For the text-containing cell, return its midpoint in (x, y) coordinate format. 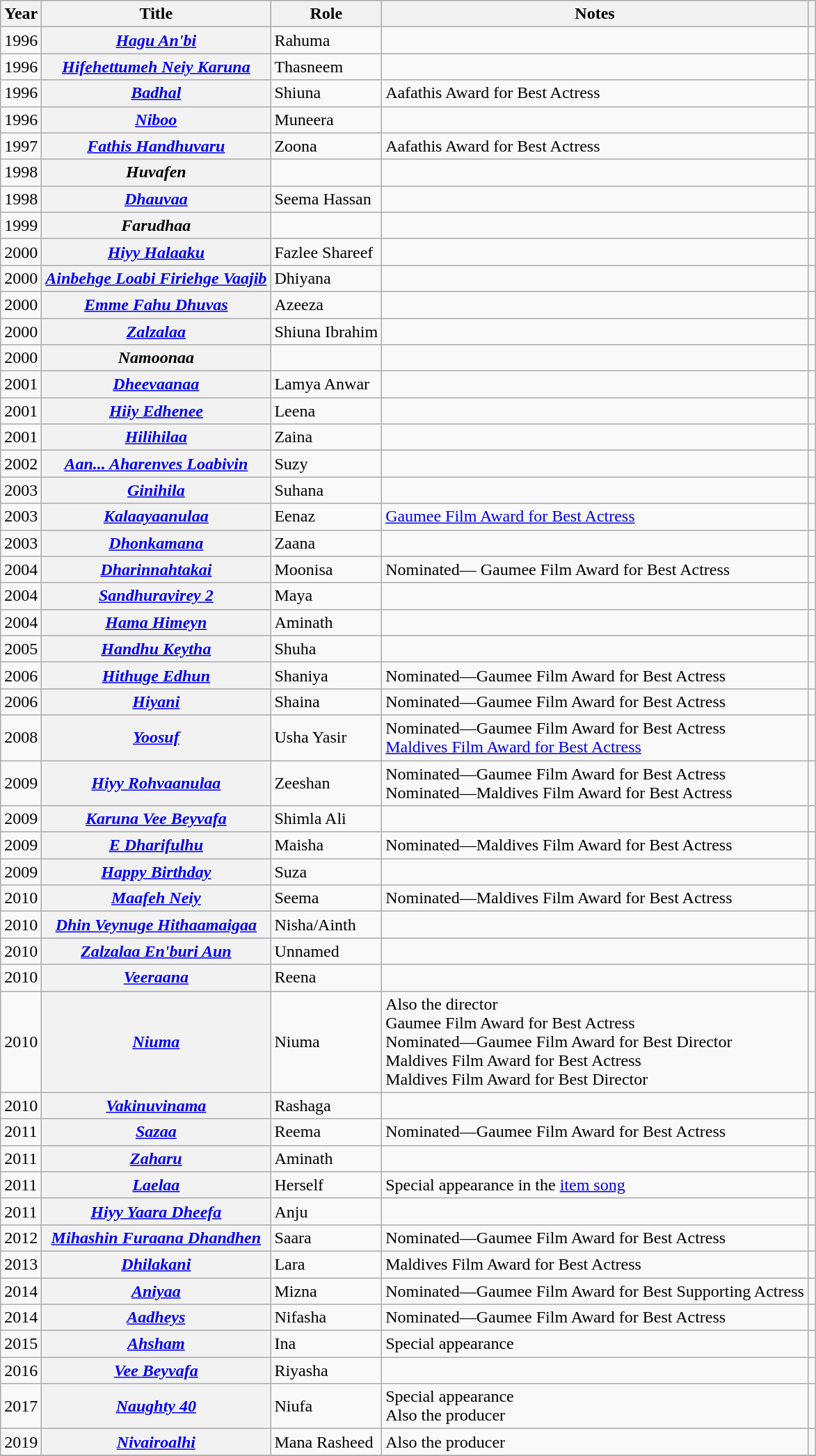
Saara (326, 1238)
Namoonaa (156, 358)
2019 (21, 1442)
2008 (21, 737)
Rashaga (326, 1106)
Special appearance in the item song (595, 1185)
2002 (21, 464)
Mana Rasheed (326, 1442)
Nifasha (326, 1318)
Zoona (326, 146)
2005 (21, 649)
Nominated—Gaumee Film Award for Best Supporting Actress (595, 1291)
Usha Yasir (326, 737)
Karuna Vee Beyvafa (156, 819)
Nivairoalhi (156, 1442)
Maisha (326, 846)
Special appearanceAlso the producer (595, 1406)
Zaana (326, 543)
Ainbehge Loabi Firiehge Vaajib (156, 278)
Handhu Keytha (156, 649)
Suza (326, 872)
Shaniya (326, 675)
Title (156, 14)
Hithuge Edhun (156, 675)
Laelaa (156, 1185)
Thasneem (326, 67)
Dharinnahtakai (156, 569)
Emme Fahu Dhuvas (156, 305)
E Dharifulhu (156, 846)
Ahsham (156, 1344)
Hama Himeyn (156, 622)
2013 (21, 1264)
2012 (21, 1238)
Nominated—Gaumee Film Award for Best ActressMaldives Film Award for Best Actress (595, 737)
Azeeza (326, 305)
Badhal (156, 93)
Huvafen (156, 172)
Zalzalaa (156, 332)
Dhilakani (156, 1264)
Leena (326, 411)
Hiyy Rohvaanulaa (156, 783)
Notes (595, 14)
2015 (21, 1344)
Maafeh Neiy (156, 898)
Moonisa (326, 569)
Naughty 40 (156, 1406)
Muneera (326, 120)
Nisha/Ainth (326, 925)
Sandhuravirey 2 (156, 596)
Veeraana (156, 978)
Zaina (326, 437)
Hifehettumeh Neiy Karuna (156, 67)
Lara (326, 1264)
Hiyy Yaara Dheefa (156, 1211)
Sazaa (156, 1132)
Maya (326, 596)
Rahuma (326, 40)
Herself (326, 1185)
Kalaayaanulaa (156, 517)
Seema (326, 898)
Shaina (326, 702)
Ginihila (156, 490)
Zaharu (156, 1158)
Niboo (156, 120)
Eenaz (326, 517)
Hiyy Halaaku (156, 252)
Seema Hassan (326, 199)
1997 (21, 146)
Maldives Film Award for Best Actress (595, 1264)
Niufa (326, 1406)
2016 (21, 1370)
Shiuna Ibrahim (326, 332)
Shuha (326, 649)
Dhin Veynuge Hithaamaigaa (156, 925)
Zalzalaa En'buri Aun (156, 951)
Farudhaa (156, 225)
Lamya Anwar (326, 385)
Also the producer (595, 1442)
Role (326, 14)
Hilihilaa (156, 437)
Gaumee Film Award for Best Actress (595, 517)
Zeeshan (326, 783)
Fazlee Shareef (326, 252)
Reema (326, 1132)
Hiiy Edhenee (156, 411)
Aniyaa (156, 1291)
Vakinuvinama (156, 1106)
Happy Birthday (156, 872)
Yoosuf (156, 737)
Hiyani (156, 702)
Dhauvaa (156, 199)
Nominated—Gaumee Film Award for Best ActressNominated—Maldives Film Award for Best Actress (595, 783)
Fathis Handhuvaru (156, 146)
2017 (21, 1406)
Mizna (326, 1291)
Unnamed (326, 951)
Ina (326, 1344)
Vee Beyvafa (156, 1370)
Shimla Ali (326, 819)
Dhiyana (326, 278)
Aan... Aharenves Loabivin (156, 464)
Shiuna (326, 93)
Year (21, 14)
Aadheys (156, 1318)
Suzy (326, 464)
Anju (326, 1211)
1999 (21, 225)
Reena (326, 978)
Special appearance (595, 1344)
Mihashin Furaana Dhandhen (156, 1238)
Riyasha (326, 1370)
Suhana (326, 490)
Hagu An'bi (156, 40)
Dhonkamana (156, 543)
Dheevaanaa (156, 385)
Nominated— Gaumee Film Award for Best Actress (595, 569)
